For the text-containing cell, return its midpoint in [x, y] coordinate format. 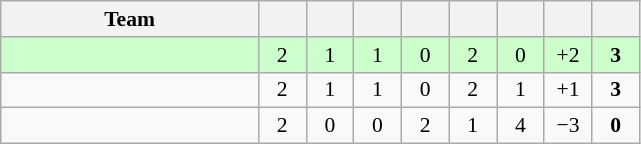
+2 [568, 55]
Team [130, 19]
4 [520, 126]
+1 [568, 90]
−3 [568, 126]
